Locate the cell with the specified text and output its [X, Y] center coordinate. 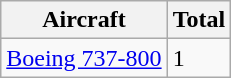
Total [199, 20]
Boeing 737-800 [84, 58]
Aircraft [84, 20]
1 [199, 58]
